Pinpoint the cell where the given text exists, returning its (X, Y) midpoint coordinate. 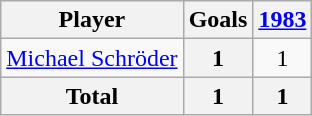
Total (92, 96)
Player (92, 20)
Goals (218, 20)
1983 (282, 20)
Michael Schröder (92, 58)
